Find where the given text appears and provide that cell's center as (x, y) coordinate. 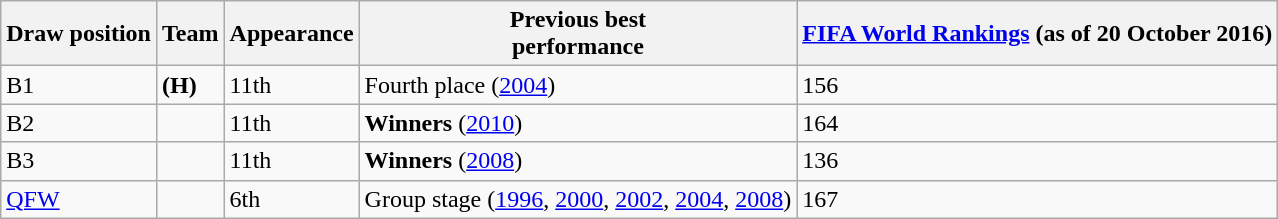
Appearance (292, 34)
6th (292, 199)
B1 (79, 85)
B2 (79, 123)
Winners (2008) (578, 161)
Group stage (1996, 2000, 2002, 2004, 2008) (578, 199)
164 (1038, 123)
Previous bestperformance (578, 34)
Winners (2010) (578, 123)
FIFA World Rankings (as of 20 October 2016) (1038, 34)
156 (1038, 85)
167 (1038, 199)
(H) (190, 85)
136 (1038, 161)
QFW (79, 199)
Fourth place (2004) (578, 85)
Team (190, 34)
Draw position (79, 34)
B3 (79, 161)
